From the cell containing the given text, extract its center point as (X, Y) coordinate. 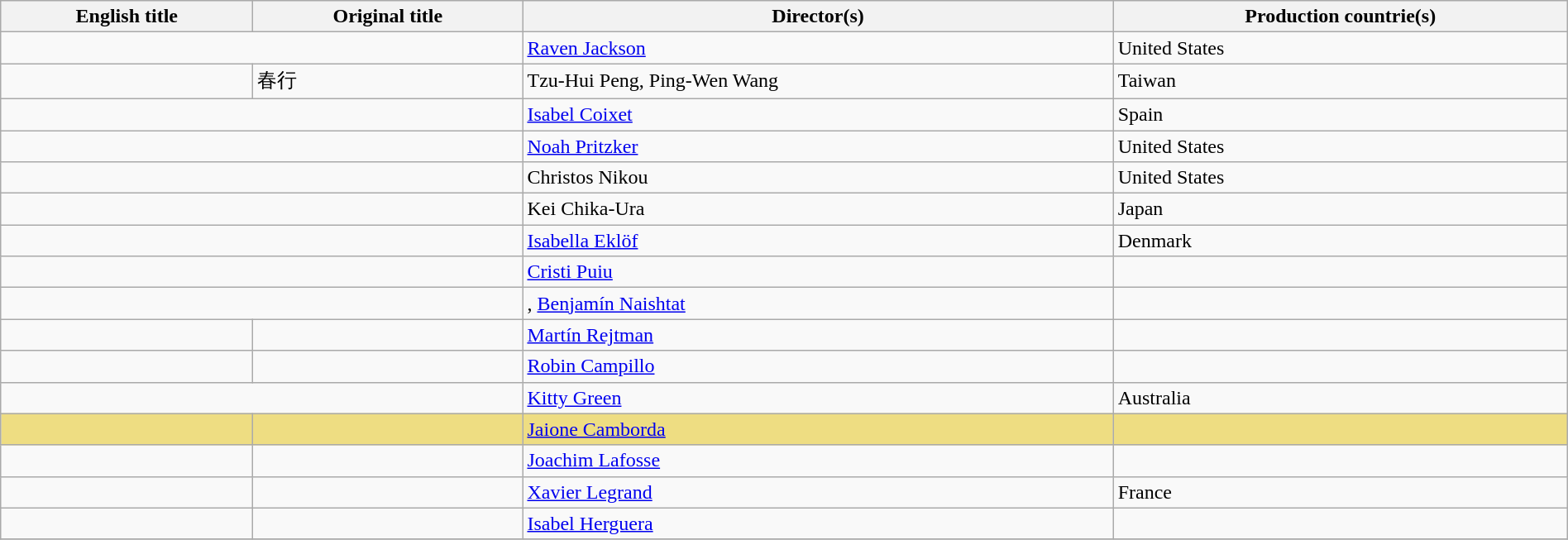
Isabel Herguera (818, 523)
Kei Chika-Ura (818, 209)
Isabel Coixet (818, 114)
Director(s) (818, 17)
Xavier Legrand (818, 492)
Original title (388, 17)
Cristi Puiu (818, 272)
Jaione Camborda (818, 429)
Raven Jackson (818, 48)
Denmark (1340, 241)
Taiwan (1340, 81)
France (1340, 492)
Australia (1340, 398)
Noah Pritzker (818, 146)
Tzu-Hui Peng, Ping-Wen Wang (818, 81)
Isabella Eklöf (818, 241)
春行 (388, 81)
Kitty Green (818, 398)
Robin Campillo (818, 366)
Production countrie(s) (1340, 17)
Christos Nikou (818, 178)
Joachim Lafosse (818, 461)
Japan (1340, 209)
, Benjamín Naishtat (818, 303)
Spain (1340, 114)
Martín Rejtman (818, 335)
English title (127, 17)
